Extract the (x, y) coordinate from the center of the cell holding the provided text.  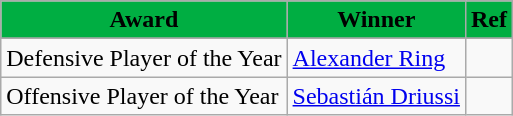
Alexander Ring (376, 58)
Sebastián Driussi (376, 96)
Ref (488, 20)
Offensive Player of the Year (144, 96)
Winner (376, 20)
Award (144, 20)
Defensive Player of the Year (144, 58)
